For the text-containing cell, return its midpoint in [x, y] coordinate format. 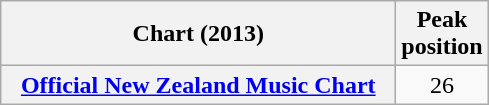
Official New Zealand Music Chart [198, 85]
Chart (2013) [198, 34]
26 [442, 85]
Peakposition [442, 34]
